From the cell containing the given text, extract its center point as (x, y) coordinate. 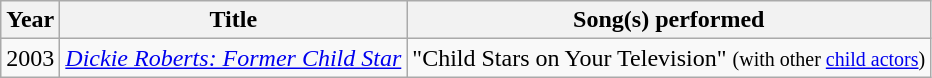
Title (234, 20)
2003 (30, 58)
Song(s) performed (669, 20)
"Child Stars on Your Television" (with other child actors) (669, 58)
Dickie Roberts: Former Child Star (234, 58)
Year (30, 20)
